Locate the cell with the specified text and output its [x, y] center coordinate. 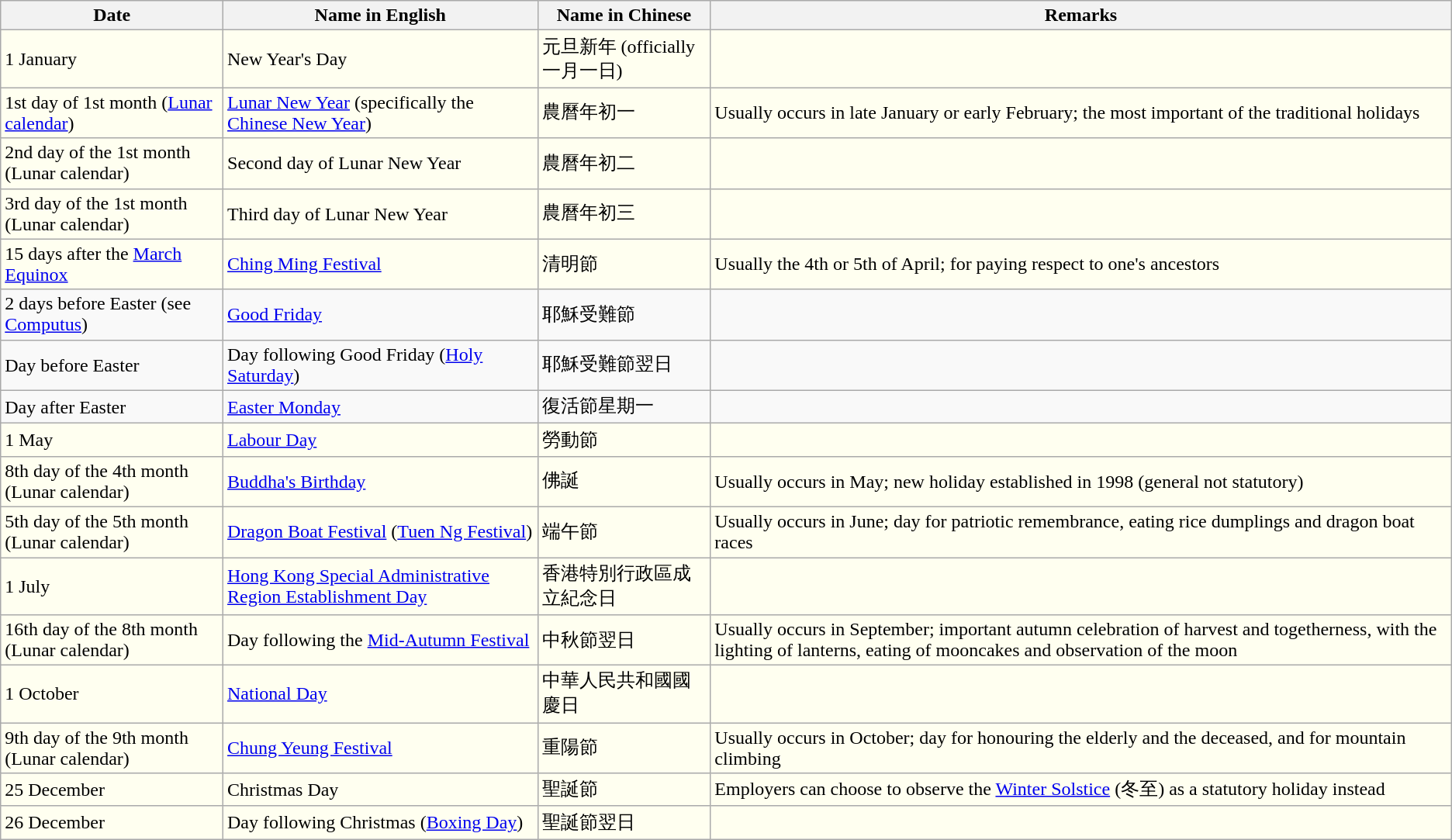
農曆年初一 [624, 113]
Usually occurs in June; day for patriotic remembrance, eating rice dumplings and dragon boat races [1081, 532]
聖誕節翌日 [624, 822]
Name in English [381, 16]
8th day of the 4th month (Lunar calendar) [112, 481]
端午節 [624, 532]
Day after Easter [112, 406]
5th day of the 5th month (Lunar calendar) [112, 532]
佛誕 [624, 481]
耶穌受難節翌日 [624, 365]
耶穌受難節 [624, 315]
2nd day of the 1st month (Lunar calendar) [112, 163]
Good Friday [381, 315]
清明節 [624, 264]
Ching Ming Festival [381, 264]
Second day of Lunar New Year [381, 163]
Hong Kong Special Administrative Region Establishment Day [381, 586]
1st day of 1st month (Lunar calendar) [112, 113]
中華人民共和國國慶日 [624, 694]
復活節星期一 [624, 406]
26 December [112, 822]
中秋節翌日 [624, 641]
農曆年初二 [624, 163]
Chung Yeung Festival [381, 748]
聖誕節 [624, 790]
16th day of the 8th month (Lunar calendar) [112, 641]
3rd day of the 1st month (Lunar calendar) [112, 214]
2 days before Easter (see Computus) [112, 315]
Labour Day [381, 441]
Day before Easter [112, 365]
Date [112, 16]
Christmas Day [381, 790]
1 May [112, 441]
重陽節 [624, 748]
Lunar New Year (specifically the Chinese New Year) [381, 113]
勞動節 [624, 441]
Day following the Mid-Autumn Festival [381, 641]
元旦新年 (officially 一月一日) [624, 59]
Dragon Boat Festival (Tuen Ng Festival) [381, 532]
1 October [112, 694]
15 days after the March Equinox [112, 264]
Day following Good Friday (Holy Saturday) [381, 365]
Usually occurs in May; new holiday established in 1998 (general not statutory) [1081, 481]
Third day of Lunar New Year [381, 214]
9th day of the 9th month (Lunar calendar) [112, 748]
Name in Chinese [624, 16]
1 January [112, 59]
Remarks [1081, 16]
Buddha's Birthday [381, 481]
New Year's Day [381, 59]
National Day [381, 694]
農曆年初三 [624, 214]
Usually occurs in October; day for honouring the elderly and the deceased, and for mountain climbing [1081, 748]
Usually occurs in late January or early February; the most important of the traditional holidays [1081, 113]
Day following Christmas (Boxing Day) [381, 822]
1 July [112, 586]
Employers can choose to observe the Winter Solstice (冬至) as a statutory holiday instead [1081, 790]
25 December [112, 790]
香港特別行政區成立紀念日 [624, 586]
Easter Monday [381, 406]
Usually the 4th or 5th of April; for paying respect to one's ancestors [1081, 264]
